For the text-containing cell, return its midpoint in [x, y] coordinate format. 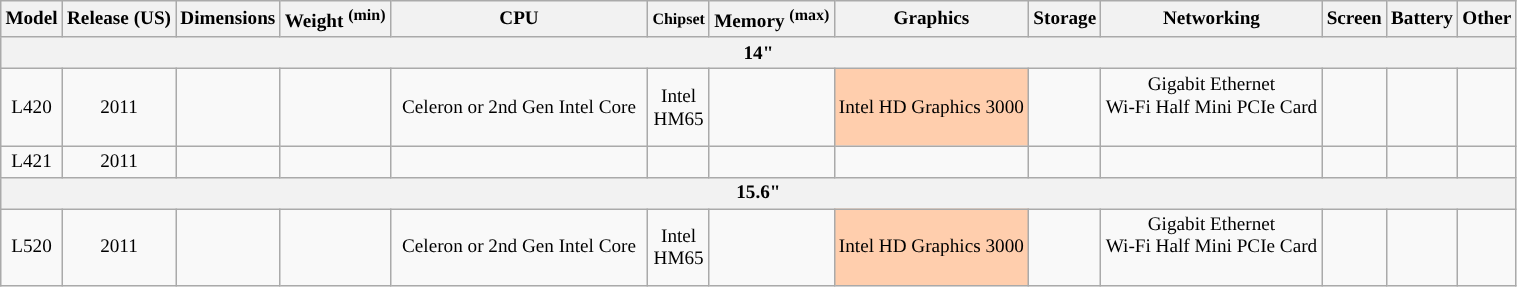
Graphics [932, 20]
Chipset [679, 20]
Battery [1422, 20]
Storage [1065, 20]
CPU [519, 20]
15.6" [758, 193]
Weight (min) [335, 20]
Release (US) [118, 20]
Dimensions [228, 20]
L520 [32, 248]
Other [1487, 20]
Networking [1212, 20]
Memory (max) [772, 20]
L421 [32, 161]
L420 [32, 108]
Screen [1354, 20]
14" [758, 53]
Model [32, 20]
